Return (x, y) of the center of cell containing provided text 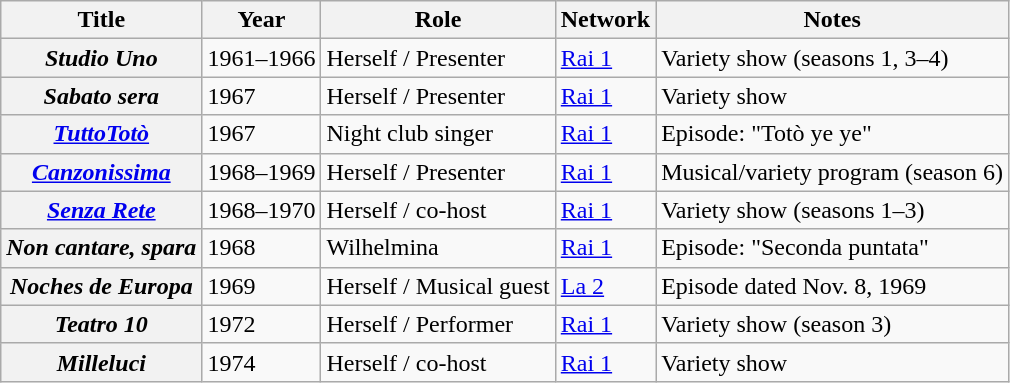
1974 (262, 362)
La 2 (605, 286)
Variety show (seasons 1–3) (832, 210)
Teatro 10 (102, 324)
1972 (262, 324)
Milleluci (102, 362)
Episode: "Totò ye ye" (832, 134)
Title (102, 20)
TuttoTotò (102, 134)
1961–1966 (262, 58)
Senza Rete (102, 210)
Canzonissima (102, 172)
Variety show (season 3) (832, 324)
1969 (262, 286)
Network (605, 20)
Herself / Musical guest (438, 286)
Episode: "Seconda puntata" (832, 248)
Wilhelmina (438, 248)
Variety show (seasons 1, 3–4) (832, 58)
Episode dated Nov. 8, 1969 (832, 286)
Sabato sera (102, 96)
Role (438, 20)
Noches de Europa (102, 286)
Notes (832, 20)
Night club singer (438, 134)
1968–1970 (262, 210)
Studio Uno (102, 58)
Year (262, 20)
Non cantare, spara (102, 248)
Herself / Performer (438, 324)
Musical/variety program (season 6) (832, 172)
1968–1969 (262, 172)
1968 (262, 248)
